For the text-containing cell, return its midpoint in (x, y) coordinate format. 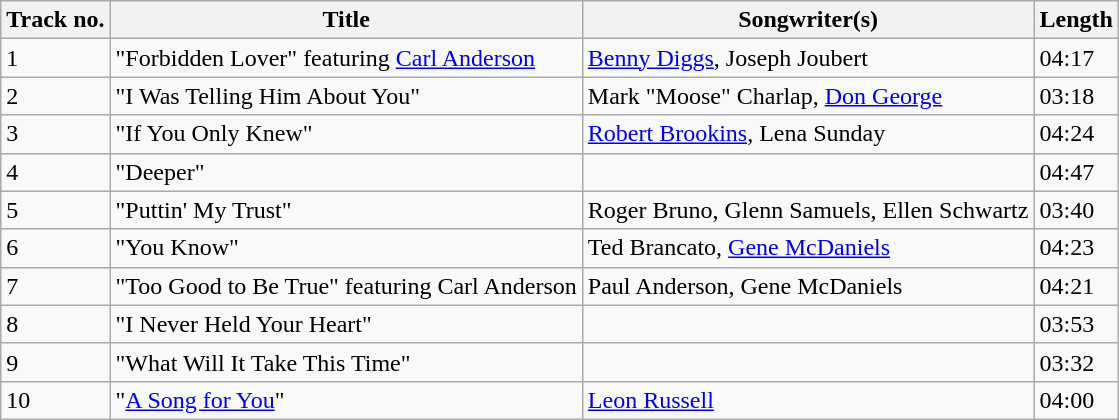
04:47 (1076, 172)
04:23 (1076, 248)
10 (56, 400)
7 (56, 286)
Mark "Moose" Charlap, Don George (808, 96)
04:21 (1076, 286)
9 (56, 362)
Benny Diggs, Joseph Joubert (808, 58)
Ted Brancato, Gene McDaniels (808, 248)
"I Was Telling Him About You" (346, 96)
"Too Good to Be True" featuring Carl Anderson (346, 286)
8 (56, 324)
Roger Bruno, Glenn Samuels, Ellen Schwartz (808, 210)
"You Know" (346, 248)
6 (56, 248)
"I Never Held Your Heart" (346, 324)
"Deeper" (346, 172)
03:32 (1076, 362)
"If You Only Knew" (346, 134)
2 (56, 96)
03:40 (1076, 210)
Title (346, 20)
Robert Brookins, Lena Sunday (808, 134)
"What Will It Take This Time" (346, 362)
"A Song for You" (346, 400)
03:53 (1076, 324)
Leon Russell (808, 400)
04:17 (1076, 58)
Paul Anderson, Gene McDaniels (808, 286)
"Forbidden Lover" featuring Carl Anderson (346, 58)
3 (56, 134)
1 (56, 58)
4 (56, 172)
Track no. (56, 20)
5 (56, 210)
Songwriter(s) (808, 20)
03:18 (1076, 96)
"Puttin' My Trust" (346, 210)
04:00 (1076, 400)
04:24 (1076, 134)
Length (1076, 20)
